Return (x, y) of the center of cell containing provided text 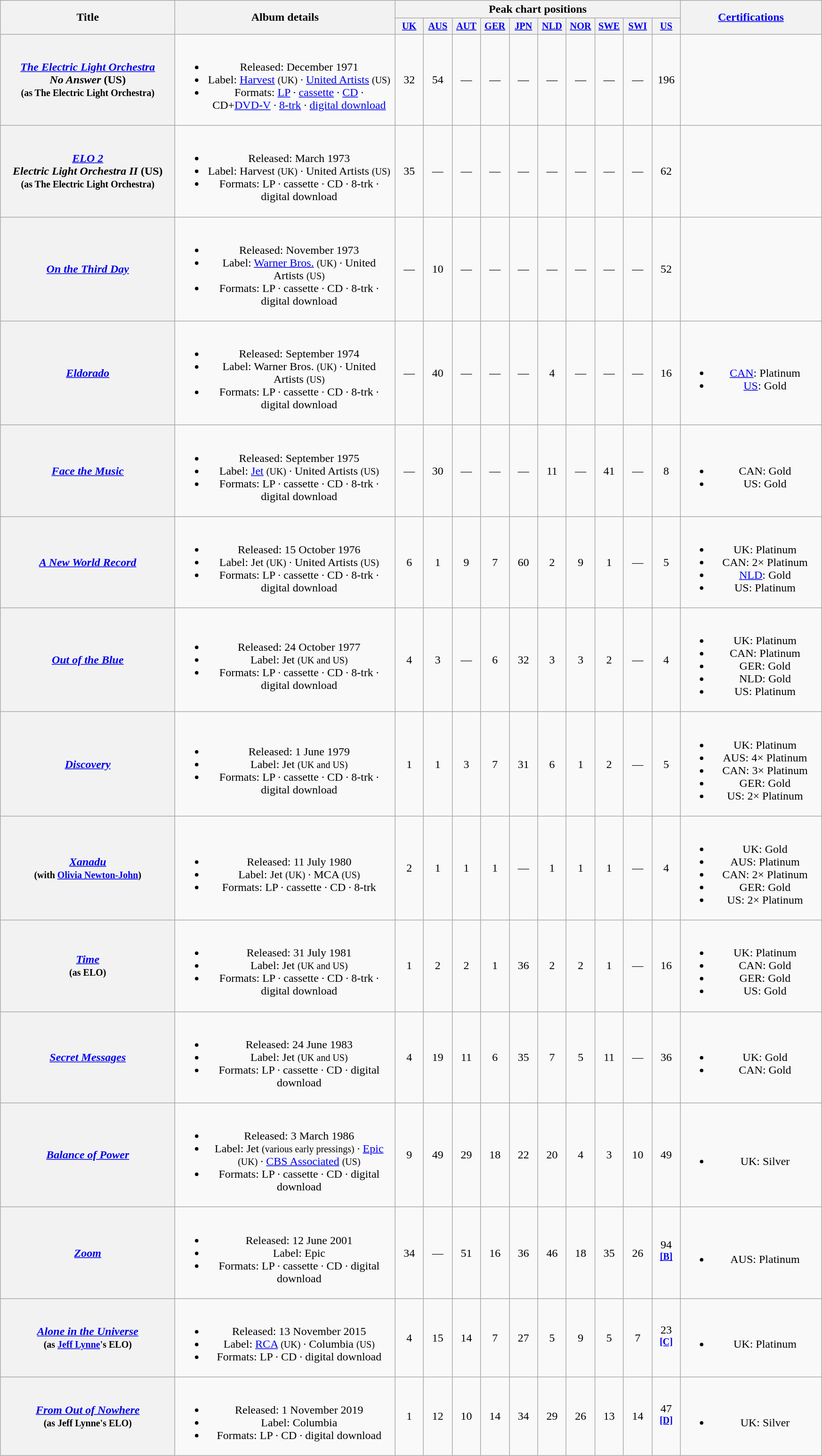
Released: 1 November 2019Label: ColumbiaFormats: LP · CD · digital download (285, 1416)
UK: PlatinumCAN: GoldGER: GoldUS: Gold (750, 966)
Released: 11 July 1980 Label: Jet (UK) · MCA (US)Formats: LP · cassette · CD · 8-trk (285, 868)
Certifications (750, 17)
40 (438, 373)
Face the Music (88, 471)
A New World Record (88, 562)
JPN (524, 26)
CAN: PlatinumUS: Gold (750, 373)
Released: 13 November 2015Label: RCA (UK) · Columbia (US)Formats: LP · CD · digital download (285, 1337)
15 (438, 1337)
19 (438, 1057)
US (667, 26)
51 (466, 1253)
GER (495, 26)
54 (438, 80)
Title (88, 17)
UK: GoldAUS: PlatinumCAN: 2× PlatinumGER: GoldUS: 2× Platinum (750, 868)
UK: Platinum (750, 1337)
Released: 1 June 1979Label: Jet (UK and US)Formats: LP · cassette · CD · 8-trk · digital download (285, 764)
The Electric Light OrchestraNo Answer (US) (as The Electric Light Orchestra) (88, 80)
AUT (466, 26)
Released: March 1973Label: Harvest (UK) · United Artists (US)Formats: LP · cassette · CD · 8-trk · digital download (285, 171)
27 (524, 1337)
NLD (552, 26)
22 (524, 1155)
12 (438, 1416)
Balance of Power (88, 1155)
Secret Messages (88, 1057)
CAN: GoldUS: Gold (750, 471)
Released: 15 October 1976Label: Jet (UK) · United Artists (US)Formats: LP · cassette · CD · 8-trk · digital download (285, 562)
AUS: Platinum (750, 1253)
SWE (609, 26)
Out of the Blue (88, 660)
Released: September 1974Label: Warner Bros. (UK) · UnitedArtists (US)Formats: LP · cassette · CD · 8-trk · digital download (285, 373)
NOR (581, 26)
ELO 2Electric Light Orchestra II (US) (as The Electric Light Orchestra) (88, 171)
SWI (637, 26)
31 (524, 764)
94[B] (667, 1253)
47[D] (667, 1416)
46 (552, 1253)
Discovery (88, 764)
Released: 24 June 1983Label: Jet (UK and US)Formats: LP · cassette · CD · digital download (285, 1057)
UK: PlatinumCAN: PlatinumGER: GoldNLD: GoldUS: Platinum (750, 660)
Zoom (88, 1253)
UK: PlatinumAUS: 4× PlatinumCAN: 3× PlatinumGER: GoldUS: 2× Platinum (750, 764)
Released: September 1975Label: Jet (UK) · United Artists (US)Formats: LP · cassette · CD · 8-trk · digital download (285, 471)
Released: November 1973Label: Warner Bros. (UK) · UnitedArtists (US)Formats: LP · cassette · CD · 8-trk · digital download (285, 269)
Album details (285, 17)
41 (609, 471)
Time (as ELO) (88, 966)
30 (438, 471)
UK: PlatinumCAN: 2× PlatinumNLD: GoldUS: Platinum (750, 562)
On the Third Day (88, 269)
23[C] (667, 1337)
62 (667, 171)
UK (410, 26)
Peak chart positions (538, 9)
Released: 3 March 1986Label: Jet (various early pressings) · Epic (UK) · CBS Associated (US)Formats: LP · cassette · CD · digital download (285, 1155)
UK: GoldCAN: Gold (750, 1057)
Released: 24 October 1977Label: Jet (UK and US)Formats: LP · cassette · CD · 8-trk · digital download (285, 660)
Released: 12 June 2001Label: EpicFormats: LP · cassette · CD · digital download (285, 1253)
8 (667, 471)
Released: December 1971Label: Harvest (UK) · United Artists (US)Formats: LP · cassette · CD · CD+DVD-V · 8-trk · digital download (285, 80)
20 (552, 1155)
Released: 31 July 1981 Label: Jet (UK and US)Formats: LP · cassette · CD · 8-trk · digital download (285, 966)
60 (524, 562)
AUS (438, 26)
Alone in the Universe (as Jeff Lynne's ELO) (88, 1337)
52 (667, 269)
Xanadu (with Olivia Newton-John) (88, 868)
From Out of Nowhere (as Jeff Lynne's ELO) (88, 1416)
Eldorado (88, 373)
196 (667, 80)
13 (609, 1416)
